Return [x, y] of the center of cell containing provided text 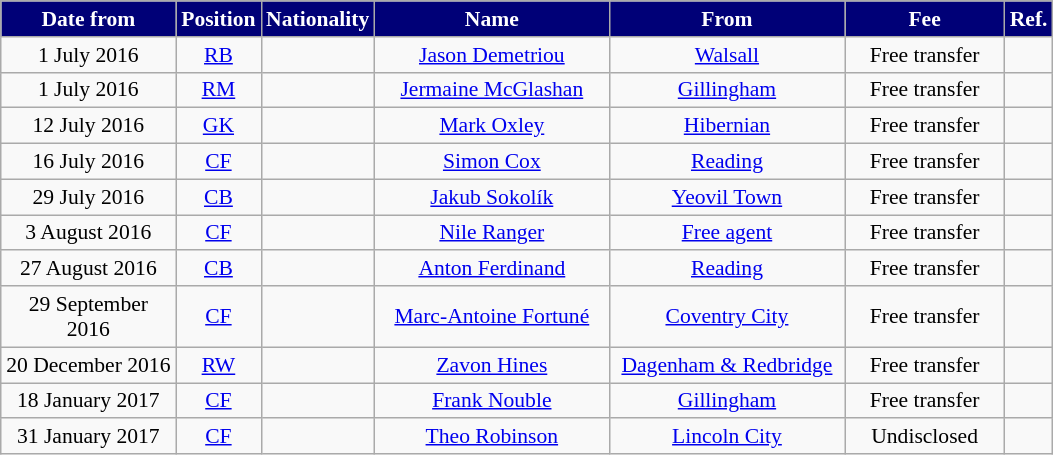
Frank Nouble [492, 401]
Yeovil Town [726, 197]
29 September 2016 [88, 316]
From [726, 19]
GK [218, 126]
Name [492, 19]
Jason Demetriou [492, 55]
Fee [925, 19]
RW [218, 365]
Dagenham & Redbridge [726, 365]
29 July 2016 [88, 197]
27 August 2016 [88, 269]
Walsall [726, 55]
Hibernian [726, 126]
Marc-Antoine Fortuné [492, 316]
Nile Ranger [492, 233]
12 July 2016 [88, 126]
Zavon Hines [492, 365]
Position [218, 19]
31 January 2017 [88, 437]
20 December 2016 [88, 365]
Mark Oxley [492, 126]
Nationality [318, 19]
RM [218, 90]
Jakub Sokolík [492, 197]
Undisclosed [925, 437]
Anton Ferdinand [492, 269]
Date from [88, 19]
Jermaine McGlashan [492, 90]
RB [218, 55]
Free agent [726, 233]
Ref. [1029, 19]
Theo Robinson [492, 437]
Lincoln City [726, 437]
3 August 2016 [88, 233]
Simon Cox [492, 162]
18 January 2017 [88, 401]
16 July 2016 [88, 162]
Coventry City [726, 316]
